Detect which cell encompasses the target text, then output its [x, y] center coordinate. 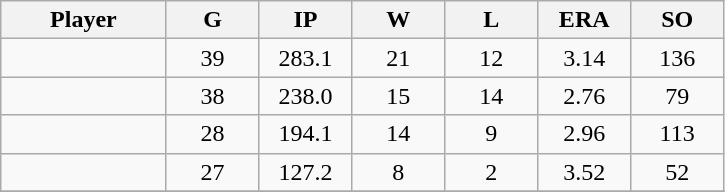
283.1 [306, 58]
79 [678, 96]
3.14 [584, 58]
2 [492, 172]
28 [212, 134]
2.96 [584, 134]
136 [678, 58]
Player [84, 20]
SO [678, 20]
ERA [584, 20]
8 [398, 172]
194.1 [306, 134]
15 [398, 96]
127.2 [306, 172]
38 [212, 96]
L [492, 20]
IP [306, 20]
3.52 [584, 172]
39 [212, 58]
12 [492, 58]
27 [212, 172]
2.76 [584, 96]
21 [398, 58]
9 [492, 134]
113 [678, 134]
52 [678, 172]
238.0 [306, 96]
W [398, 20]
G [212, 20]
